From the cell containing the given text, extract its center point as (X, Y) coordinate. 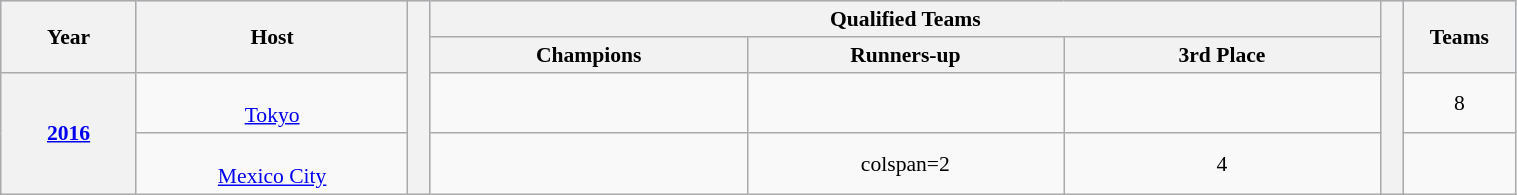
Runners-up (906, 55)
3rd Place (1222, 55)
8 (1460, 102)
2016 (69, 133)
Mexico City (272, 164)
Teams (1460, 36)
colspan=2 (906, 164)
4 (1222, 164)
Tokyo (272, 102)
Year (69, 36)
Qualified Teams (905, 19)
Champions (588, 55)
Host (272, 36)
